Pinpoint the cell where the given text exists, returning its (x, y) midpoint coordinate. 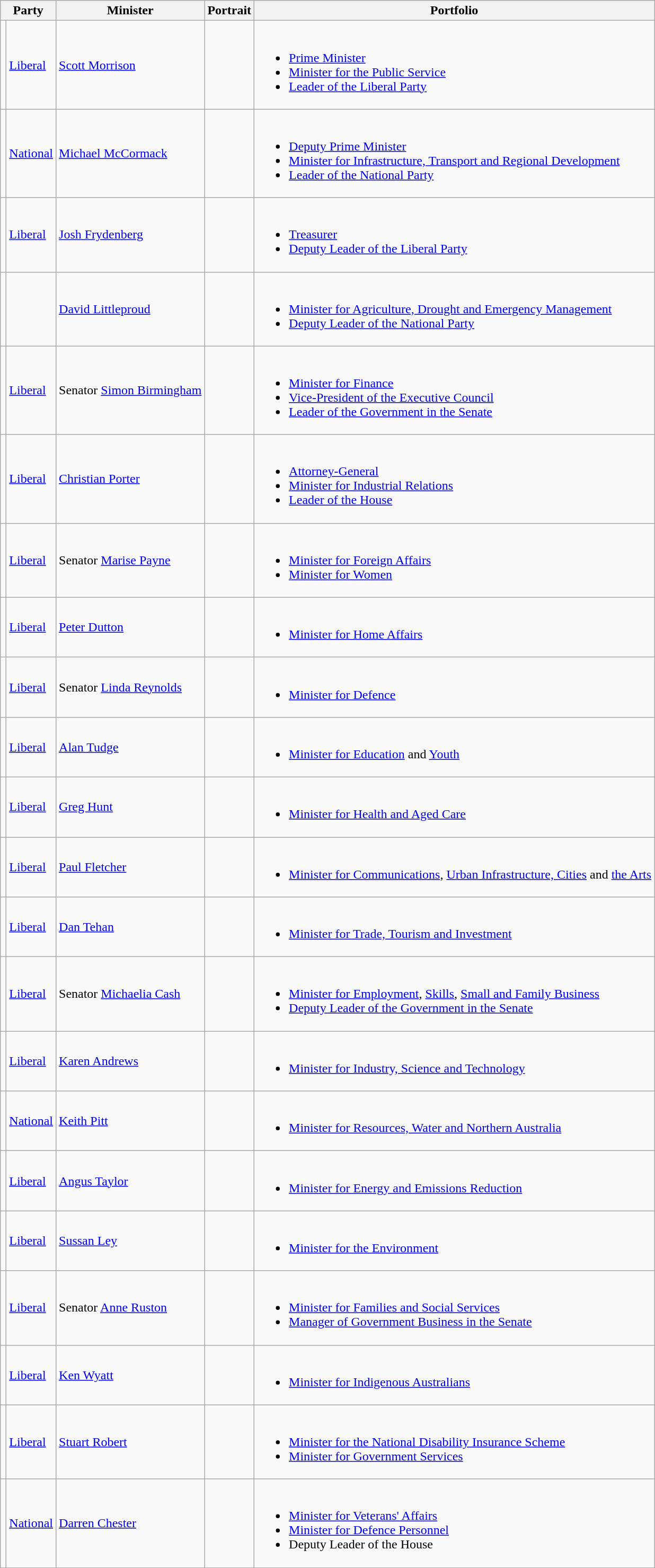
Sussan Ley (130, 1241)
Greg Hunt (130, 807)
Minister for Home Affairs (455, 627)
Minister for Employment, Skills, Small and Family BusinessDeputy Leader of the Government in the Senate (455, 994)
Minister for Education and Youth (455, 747)
Minister for the National Disability Insurance SchemeMinister for Government Services (455, 1442)
Minister for Communications, Urban Infrastructure, Cities and the Arts (455, 867)
Darren Chester (130, 1523)
David Littleproud (130, 309)
Senator Anne Ruston (130, 1308)
Minister for Defence (455, 687)
Stuart Robert (130, 1442)
Portfolio (455, 11)
Minister for Industry, Science and Technology (455, 1061)
Minister (130, 11)
Minister for Resources, Water and Northern Australia (455, 1121)
Josh Frydenberg (130, 235)
Paul Fletcher (130, 867)
Minister for Agriculture, Drought and Emergency ManagementDeputy Leader of the National Party (455, 309)
Party (29, 11)
Minister for Families and Social ServicesManager of Government Business in the Senate (455, 1308)
Minister for Health and Aged Care (455, 807)
Alan Tudge (130, 747)
TreasurerDeputy Leader of the Liberal Party (455, 235)
Karen Andrews (130, 1061)
Minister for Trade, Tourism and Investment (455, 927)
Minister for Foreign AffairsMinister for Women (455, 560)
Christian Porter (130, 479)
Ken Wyatt (130, 1375)
Keith Pitt (130, 1121)
Senator Marise Payne (130, 560)
Prime MinisterMinister for the Public ServiceLeader of the Liberal Party (455, 65)
Senator Michaelia Cash (130, 994)
Deputy Prime MinisterMinister for Infrastructure, Transport and Regional DevelopmentLeader of the National Party (455, 154)
Michael McCormack (130, 154)
Dan Tehan (130, 927)
Minister for Veterans' AffairsMinister for Defence PersonnelDeputy Leader of the House (455, 1523)
Scott Morrison (130, 65)
Minister for Energy and Emissions Reduction (455, 1181)
Minister for the Environment (455, 1241)
Peter Dutton (130, 627)
Senator Simon Birmingham (130, 390)
Attorney-GeneralMinister for Industrial RelationsLeader of the House (455, 479)
Senator Linda Reynolds (130, 687)
Angus Taylor (130, 1181)
Minister for FinanceVice-President of the Executive CouncilLeader of the Government in the Senate (455, 390)
Portrait (229, 11)
Minister for Indigenous Australians (455, 1375)
